Provide the (X, Y) coordinate of the cell's center where the given text is located.  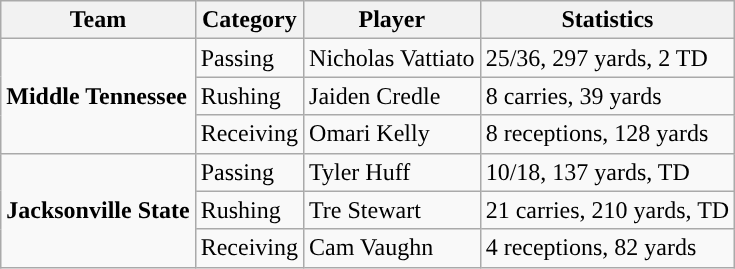
Tre Stewart (392, 210)
Tyler Huff (392, 172)
4 receptions, 82 yards (608, 248)
21 carries, 210 yards, TD (608, 210)
Middle Tennessee (98, 96)
Player (392, 20)
Omari Kelly (392, 134)
8 carries, 39 yards (608, 96)
10/18, 137 yards, TD (608, 172)
Jaiden Credle (392, 96)
25/36, 297 yards, 2 TD (608, 58)
Statistics (608, 20)
Category (249, 20)
Cam Vaughn (392, 248)
Nicholas Vattiato (392, 58)
Jacksonville State (98, 210)
8 receptions, 128 yards (608, 134)
Team (98, 20)
